Output the (x, y) coordinate of the center of the cell containing the given text.  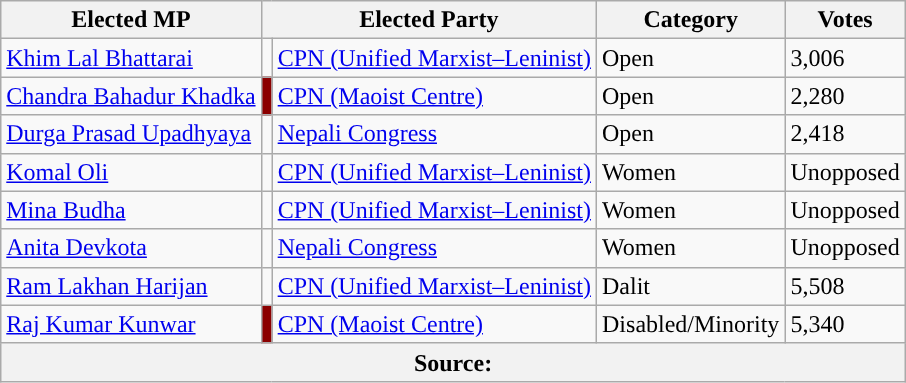
Komal Oli (131, 172)
Elected Party (428, 20)
Disabled/Minority (691, 324)
Raj Kumar Kunwar (131, 324)
5,340 (845, 324)
3,006 (845, 58)
Ram Lakhan Harijan (131, 286)
Anita Devkota (131, 248)
Source: (454, 362)
Elected MP (131, 20)
Dalit (691, 286)
Chandra Bahadur Khadka (131, 96)
Category (691, 20)
Khim Lal Bhattarai (131, 58)
Votes (845, 20)
2,280 (845, 96)
5,508 (845, 286)
2,418 (845, 134)
Durga Prasad Upadhyaya (131, 134)
Mina Budha (131, 210)
